Identify which cell holds the provided text, then report its [X, Y] central coordinate. 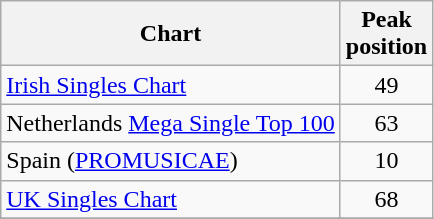
Peakposition [386, 34]
63 [386, 123]
Spain (PROMUSICAE) [171, 161]
Irish Singles Chart [171, 85]
68 [386, 199]
Netherlands Mega Single Top 100 [171, 123]
10 [386, 161]
Chart [171, 34]
UK Singles Chart [171, 199]
49 [386, 85]
